Provide the [X, Y] coordinate of the cell's center where the given text is located.  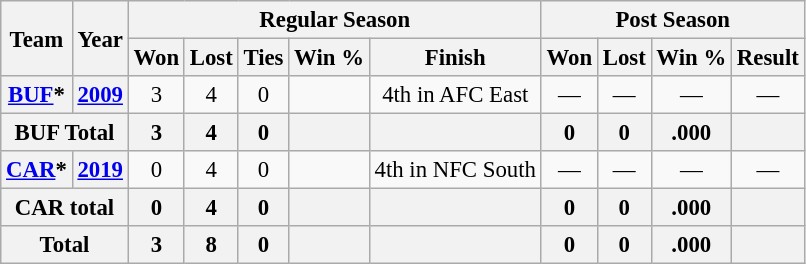
4th in AFC East [455, 95]
Team [36, 38]
8 [211, 245]
2009 [100, 95]
CAR total [65, 208]
Finish [455, 58]
CAR* [36, 170]
Regular Season [334, 20]
Post Season [672, 20]
Result [768, 58]
Year [100, 38]
BUF Total [65, 133]
Ties [264, 58]
4th in NFC South [455, 170]
BUF* [36, 95]
2019 [100, 170]
Total [65, 245]
